Pinpoint the cell where the given text exists, returning its [x, y] midpoint coordinate. 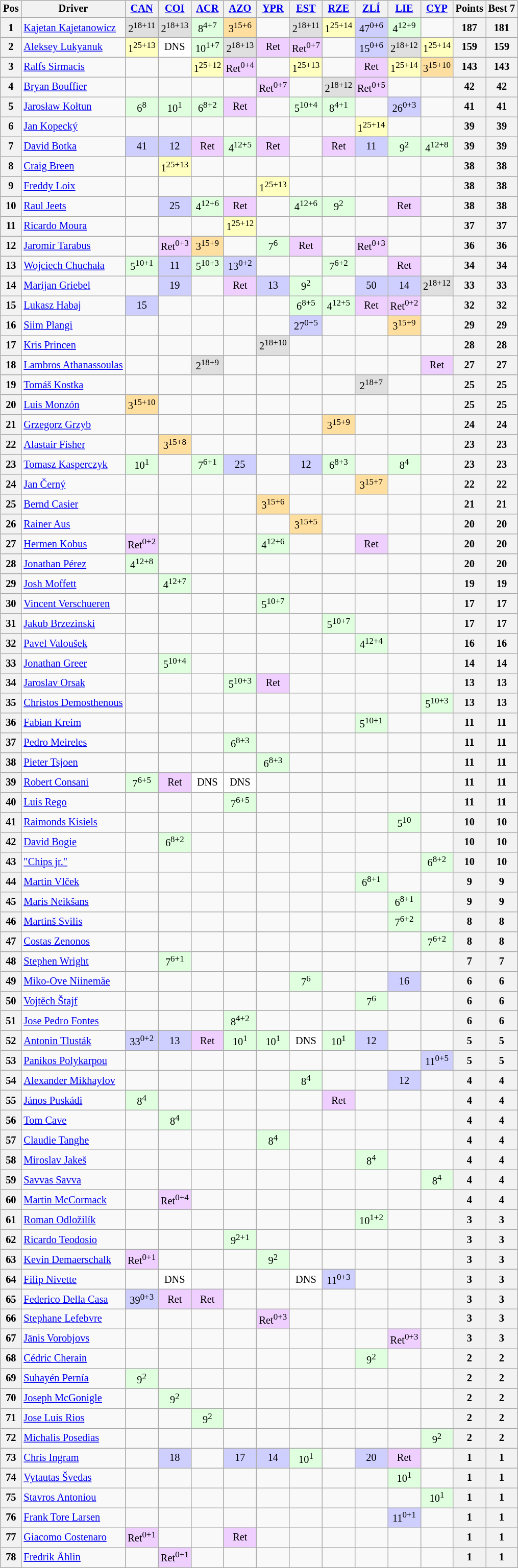
Costas Zenonos [73, 942]
84+2 [240, 1021]
Savvas Savva [73, 1180]
Lambros Athanassoulas [73, 365]
EST [306, 9]
Roman Odložilík [73, 1219]
218+10 [274, 346]
ACR [207, 9]
COI [175, 9]
101+2 [372, 1219]
52 [11, 1041]
Federico Della Casa [73, 1299]
70 [11, 1399]
Kris Princen [73, 346]
Filip Nivette [73, 1279]
Stavros Antoniou [73, 1498]
Aleksey Lukyanuk [73, 47]
Pedro Meireles [73, 743]
Marijan Griebel [73, 286]
46 [11, 921]
Vytautas Švedas [73, 1478]
Jakub Brzezinski [73, 623]
67 [11, 1338]
330+2 [142, 1041]
Fredrik Åhlin [73, 1558]
71 [11, 1418]
Ricardo Moura [73, 226]
315+8 [175, 445]
Rainer Aus [73, 524]
Jonathan Greer [73, 663]
Michalis Posedias [73, 1438]
45 [11, 902]
Antonin Tlusták [73, 1041]
47 [11, 942]
49 [11, 981]
270+5 [306, 325]
Jan Černý [73, 485]
Hermen Kobus [73, 544]
Miko-Ove Niinemäe [73, 981]
58 [11, 1160]
56 [11, 1120]
48 [11, 961]
Points [470, 9]
Driver [73, 9]
77 [11, 1537]
Tom Cave [73, 1120]
260+3 [404, 107]
35 [11, 703]
Josh Moffett [73, 584]
110+3 [339, 1279]
470+6 [372, 28]
Alastair Fisher [73, 445]
David Bogie [73, 842]
57 [11, 1141]
74 [11, 1478]
64 [11, 1279]
Jaroslav Orsak [73, 684]
Bryan Bouffier [73, 87]
40 [11, 802]
ZLÍ [372, 9]
218+7 [372, 385]
72 [11, 1438]
26 [11, 524]
412+7 [175, 584]
65 [11, 1299]
181 [502, 28]
CAN [142, 9]
Kajetan Kajetanowicz [73, 28]
Tomasz Kasperczyk [73, 464]
Christos Demosthenous [73, 703]
150+6 [372, 47]
Kevin Demaerschalk [73, 1259]
Freddy Loix [73, 187]
Siim Plangi [73, 325]
68+5 [306, 306]
Wojciech Chuchała [73, 266]
János Puskádi [73, 1101]
Frank Tore Larsen [73, 1518]
73 [11, 1458]
62 [11, 1240]
84+7 [207, 28]
Pavel Valoušek [73, 644]
Jānis Vorobjovs [73, 1338]
CYP [437, 9]
30 [11, 604]
AZO [240, 9]
RZE [339, 9]
Vincent Verschueren [73, 604]
43 [11, 862]
66 [11, 1319]
Raimonds Kisiels [73, 822]
Jan Kopecký [73, 127]
Jose Luis Rios [73, 1418]
Giacomo Costenaro [73, 1537]
Robert Consani [73, 782]
53 [11, 1061]
Claudie Tanghe [73, 1141]
92+1 [240, 1240]
510 [404, 822]
412+9 [404, 28]
Bernd Casier [73, 504]
218+9 [207, 365]
Grzegorz Grzyb [73, 424]
Jose Pedro Fontes [73, 1021]
Luis Monzón [73, 405]
61 [11, 1219]
Jaromír Tarabus [73, 246]
59 [11, 1180]
Suhayén Pernía [73, 1378]
Stephane Lefebvre [73, 1319]
Pos [11, 9]
Stephen Wright [73, 961]
Miroslav Jakeš [73, 1160]
75 [11, 1498]
Jarosław Kołtun [73, 107]
Ralfs Sirmacis [73, 67]
60 [11, 1200]
Joseph McGonigle [73, 1399]
Maris Neikšans [73, 902]
Panikos Polykarpou [73, 1061]
101+7 [207, 47]
Pieter Tsjoen [73, 763]
Cédric Cherain [73, 1359]
Luis Rego [73, 802]
Alexander Mikhaylov [73, 1080]
Lukasz Habaj [73, 306]
130+2 [240, 266]
Fabian Kreim [73, 723]
54 [11, 1080]
"Chips jr." [73, 862]
187 [470, 28]
390+3 [142, 1299]
110+5 [437, 1061]
Best 7 [502, 9]
Chris Ingram [73, 1458]
Martin Vlček [73, 881]
55 [11, 1101]
Ricardo Teodosio [73, 1240]
69 [11, 1378]
LIE [404, 9]
315+5 [306, 524]
110+1 [404, 1518]
84+1 [339, 107]
YPR [274, 9]
Martinš Svilis [73, 921]
Ret0+5 [372, 87]
63 [11, 1259]
Martin McCormack [73, 1200]
51 [11, 1021]
78 [11, 1558]
412+4 [372, 644]
Craig Breen [73, 166]
Vojtĕch Štajf [73, 1001]
Raul Jeets [73, 206]
Jonathan Pérez [73, 564]
315+7 [372, 485]
Tomáš Kostka [73, 385]
David Botka [73, 147]
44 [11, 881]
31 [11, 623]
